Determine the [X, Y] coordinate at the center of the cell enclosing the given text.  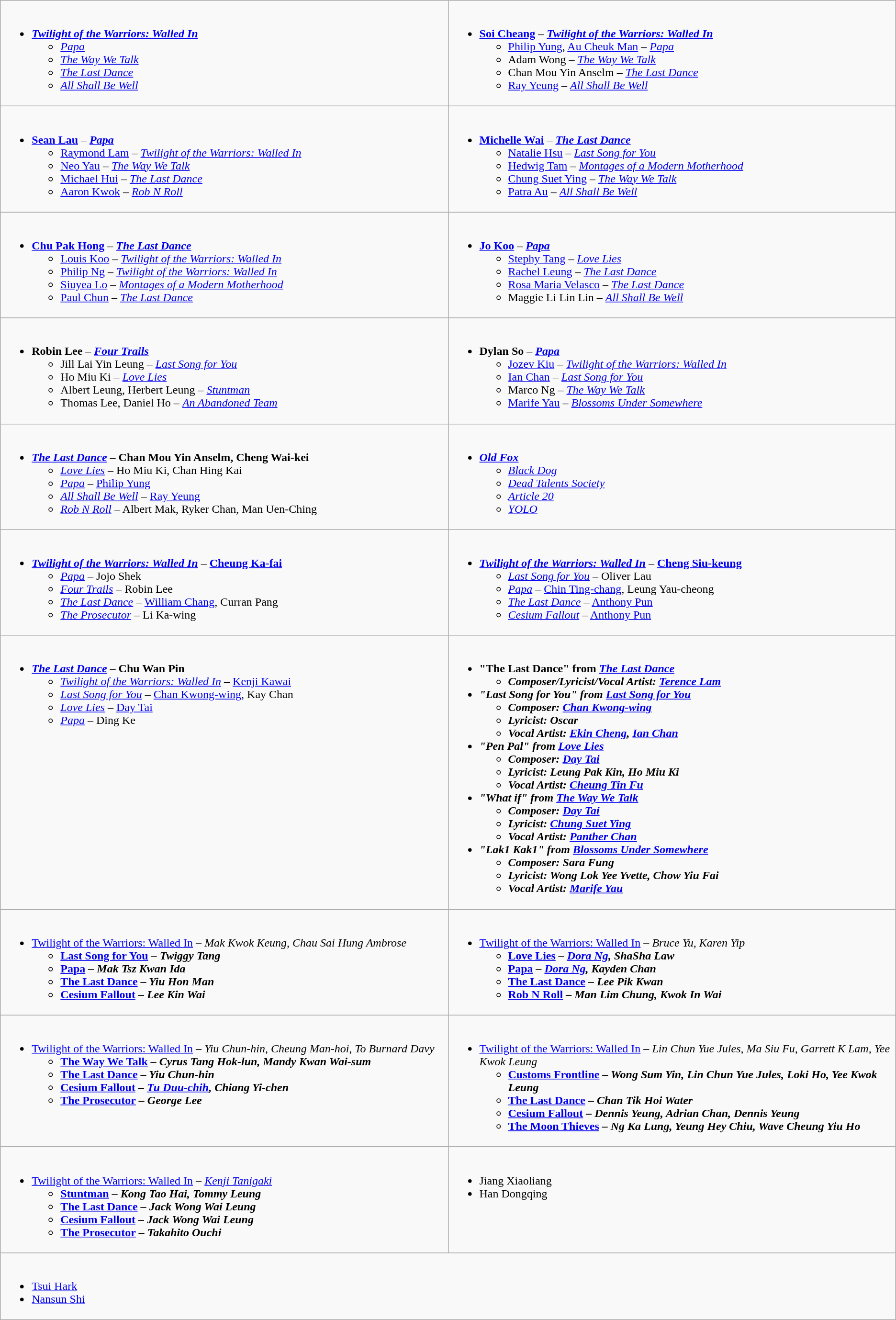
Twilight of the Warriors: Walled In PapaThe Way We TalkThe Last DanceAll Shall Be Well [224, 54]
Old Fox Black Dog Dead Talents Society Article 20 YOLO [672, 477]
Sean Lau – Papa Raymond Lam – Twilight of the Warriors: Walled InNeo Yau – The Way We TalkMichael Hui – The Last DanceAaron Kwok – Rob N Roll [224, 159]
Tsui HarkNansun Shi [448, 1286]
Jo Koo – Papa Stephy Tang – Love LiesRachel Leung – The Last DanceRosa Maria Velasco – The Last DanceMaggie Li Lin Lin – All Shall Be Well [672, 265]
Jiang XiaoliangHan Dongqing [672, 1200]
